Determine the [X, Y] coordinate at the center of the cell enclosing the given text.  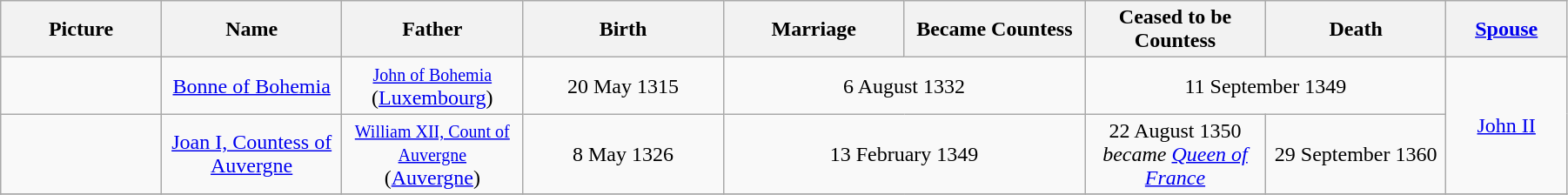
13 February 1349 [903, 154]
Joan I, Countess of Auvergne [251, 154]
Birth [623, 30]
Picture [82, 30]
11 September 1349 [1265, 85]
8 May 1326 [623, 154]
6 August 1332 [903, 85]
John II [1506, 125]
Became Countess [995, 30]
Father [432, 30]
Spouse [1506, 30]
Ceased to be Countess [1176, 30]
20 May 1315 [623, 85]
John of Bohemia(Luxembourg) [432, 85]
Bonne of Bohemia [251, 85]
Marriage [814, 30]
29 September 1360 [1356, 154]
William XII, Count of Auvergne (Auvergne) [432, 154]
Death [1356, 30]
22 August 1350became Queen of France [1176, 154]
Name [251, 30]
